Output the [X, Y] coordinate of the center of the cell containing the given text.  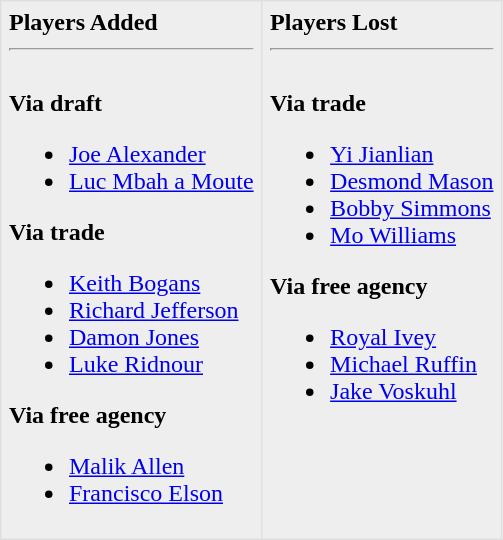
Players Lost Via tradeYi JianlianDesmond MasonBobby SimmonsMo WilliamsVia free agencyRoyal IveyMichael RuffinJake Voskuhl [382, 270]
